Detect which cell encompasses the target text, then output its [x, y] center coordinate. 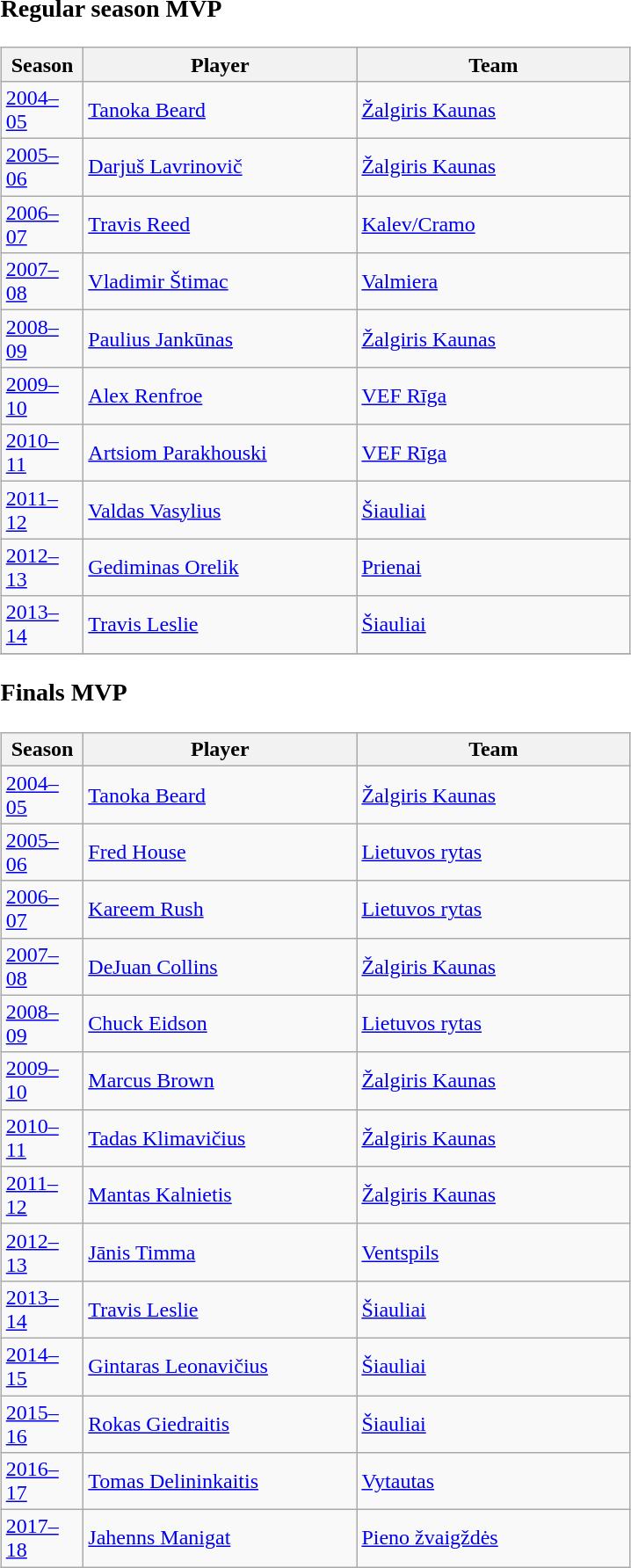
Artsiom Parakhouski [220, 454]
Jānis Timma [220, 1252]
Jahenns Manigat [220, 1538]
Tomas Delininkaitis [220, 1482]
Kalev/Cramo [494, 225]
Travis Reed [220, 225]
Mantas Kalnietis [220, 1195]
Pieno žvaigždės [494, 1538]
Valdas Vasylius [220, 510]
Ventspils [494, 1252]
Valmiera [494, 281]
2016–17 [42, 1482]
Marcus Brown [220, 1081]
Alex Renfroe [220, 396]
2015–16 [42, 1424]
2017–18 [42, 1538]
Gintaras Leonavičius [220, 1366]
Darjuš Lavrinovič [220, 167]
2014–15 [42, 1366]
Vytautas [494, 1482]
Tadas Klimavičius [220, 1137]
Gediminas Orelik [220, 568]
Fred House [220, 853]
Rokas Giedraitis [220, 1424]
Kareem Rush [220, 909]
Paulius Jankūnas [220, 339]
Vladimir Štimac [220, 281]
Chuck Eidson [220, 1023]
DeJuan Collins [220, 967]
Prienai [494, 568]
